Determine the [X, Y] coordinate at the center of the cell enclosing the given text.  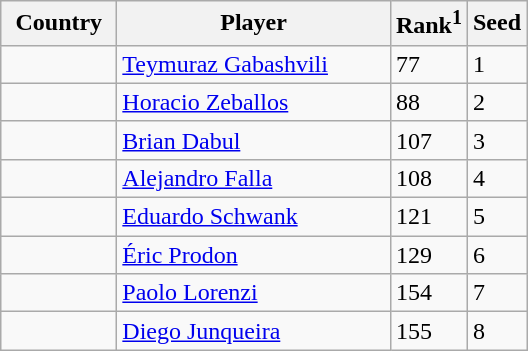
2 [496, 102]
Rank1 [428, 24]
Eduardo Schwank [254, 217]
7 [496, 293]
6 [496, 255]
Player [254, 24]
154 [428, 293]
3 [496, 140]
77 [428, 64]
129 [428, 255]
121 [428, 217]
Seed [496, 24]
Teymuraz Gabashvili [254, 64]
155 [428, 331]
108 [428, 178]
4 [496, 178]
8 [496, 331]
Horacio Zeballos [254, 102]
1 [496, 64]
Éric Prodon [254, 255]
5 [496, 217]
107 [428, 140]
88 [428, 102]
Country [59, 24]
Brian Dabul [254, 140]
Paolo Lorenzi [254, 293]
Diego Junqueira [254, 331]
Alejandro Falla [254, 178]
